From the cell containing the given text, extract its center point as (X, Y) coordinate. 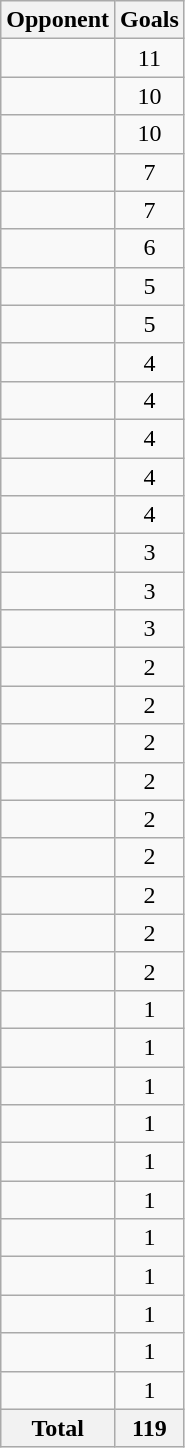
Goals (150, 20)
11 (150, 58)
119 (150, 1428)
Total (58, 1428)
Opponent (58, 20)
6 (150, 248)
